Detect which cell encompasses the target text, then output its [X, Y] center coordinate. 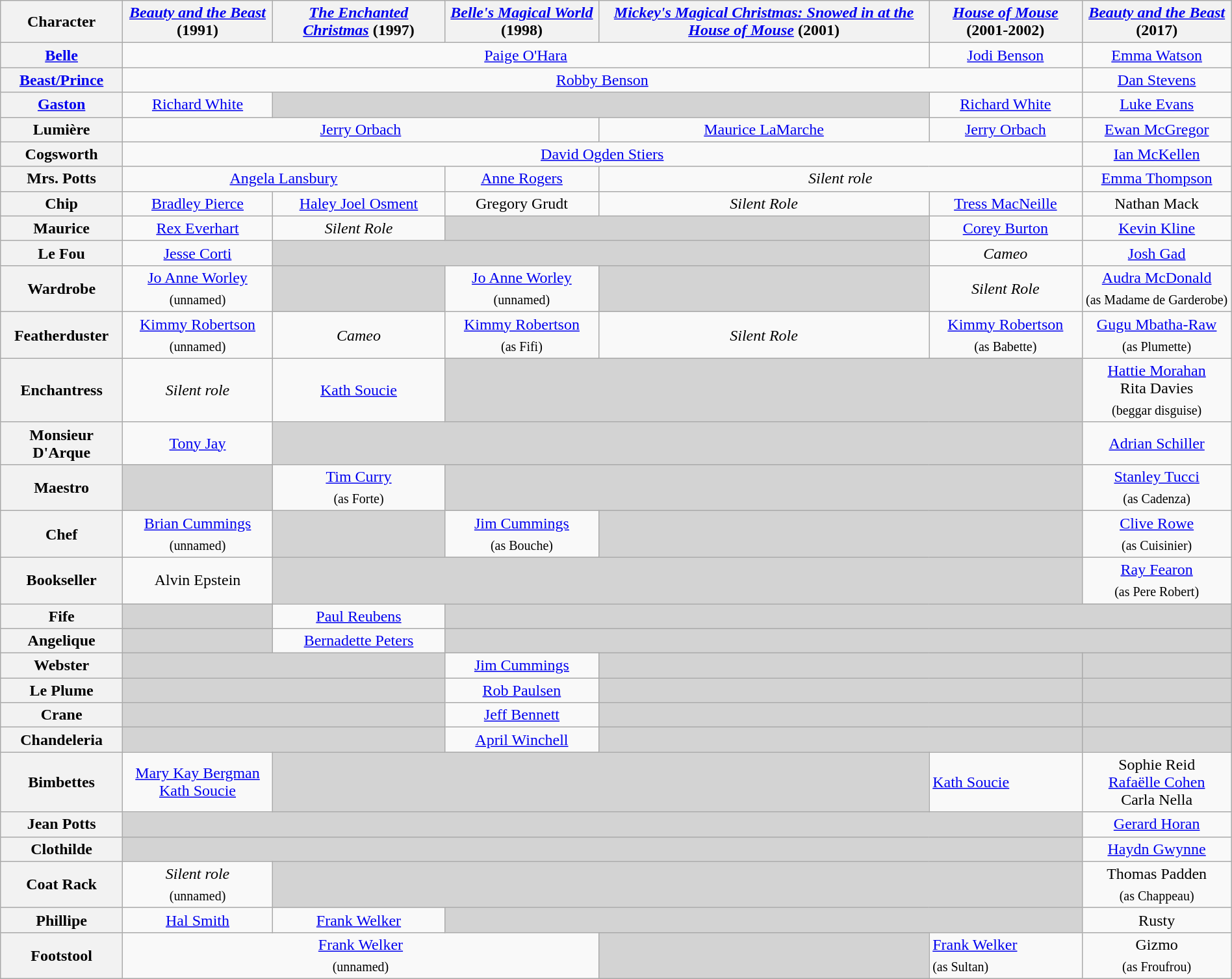
Frank Welker(unnamed) [360, 956]
Paige O'Hara [525, 55]
Kimmy Robertson(as Fifi) [521, 335]
Beauty and the Beast (1991) [198, 22]
Mrs. Potts [62, 179]
Bimbettes [62, 782]
Le Fou [62, 253]
Gizmo(as Froufrou) [1157, 956]
Brian Cummings(unnamed) [198, 534]
Ray Fearon(as Pere Robert) [1157, 580]
Rob Paulsen [521, 690]
Chip [62, 203]
Bookseller [62, 580]
Footstool [62, 956]
Tim Curry(as Forte) [359, 488]
Belle's Magical World (1998) [521, 22]
Webster [62, 666]
April Winchell [521, 740]
Josh Gad [1157, 253]
Bernadette Peters [359, 641]
Chef [62, 534]
Dan Stevens [1157, 80]
Sophie ReidRafaëlle CohenCarla Nella [1157, 782]
Bradley Pierce [198, 203]
Hal Smith [198, 920]
Emma Watson [1157, 55]
Coat Rack [62, 884]
Gaston [62, 105]
Audra McDonald(as Madame de Garderobe) [1157, 289]
Jodi Benson [1006, 55]
Maestro [62, 488]
Chandeleria [62, 740]
Cogsworth [62, 154]
Fife [62, 616]
Phillipe [62, 920]
Jean Potts [62, 824]
Angela Lansbury [283, 179]
Nathan Mack [1157, 203]
Monsieur D'Arque [62, 443]
David Ogden Stiers [602, 154]
Haley Joel Osment [359, 203]
Maurice [62, 228]
Enchantress [62, 390]
Character [62, 22]
Emma Thompson [1157, 179]
Tress MacNeille [1006, 203]
Hattie MorahanRita Davies(beggar disguise) [1157, 390]
Anne Rogers [521, 179]
Le Plume [62, 690]
Kimmy Robertson(as Babette) [1006, 335]
Ian McKellen [1157, 154]
Adrian Schiller [1157, 443]
Jim Cummings [521, 666]
Beast/Prince [62, 80]
Featherduster [62, 335]
Jesse Corti [198, 253]
Maurice LaMarche [764, 129]
Robby Benson [602, 80]
Angelique [62, 641]
Kevin Kline [1157, 228]
Frank Welker(as Sultan) [1006, 956]
Jim Cummings(as Bouche) [521, 534]
Mary Kay BergmanKath Soucie [198, 782]
Jeff Bennett [521, 715]
Mickey's Magical Christmas: Snowed in at the House of Mouse (2001) [764, 22]
Kimmy Robertson(unnamed) [198, 335]
Stanley Tucci(as Cadenza) [1157, 488]
Gerard Horan [1157, 824]
Thomas Padden(as Chappeau) [1157, 884]
The Enchanted Christmas (1997) [359, 22]
Wardrobe [62, 289]
Rusty [1157, 920]
Rex Everhart [198, 228]
Silent role(unnamed) [198, 884]
Paul Reubens [359, 616]
Frank Welker [359, 920]
Beauty and the Beast (2017) [1157, 22]
Ewan McGregor [1157, 129]
Alvin Epstein [198, 580]
Belle [62, 55]
Gugu Mbatha-Raw(as Plumette) [1157, 335]
Tony Jay [198, 443]
Clothilde [62, 849]
Gregory Grudt [521, 203]
Clive Rowe(as Cuisinier) [1157, 534]
House of Mouse (2001-2002) [1006, 22]
Haydn Gwynne [1157, 849]
Lumière [62, 129]
Crane [62, 715]
Luke Evans [1157, 105]
Corey Burton [1006, 228]
